Determine the [x, y] coordinate at the center of the cell enclosing the given text.  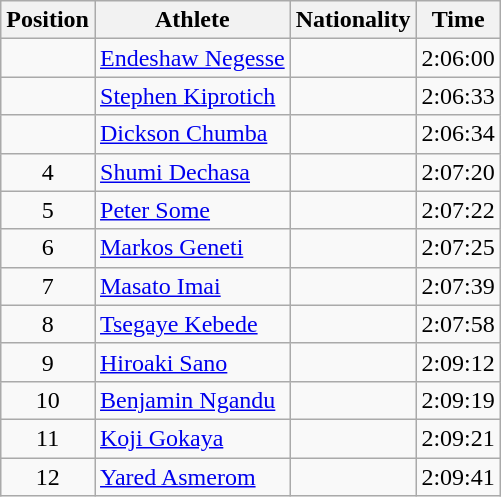
2:06:33 [458, 96]
2:09:12 [458, 362]
9 [48, 362]
8 [48, 324]
2:07:25 [458, 248]
2:07:39 [458, 286]
Koji Gokaya [192, 438]
5 [48, 210]
Shumi Dechasa [192, 172]
Tsegaye Kebede [192, 324]
Hiroaki Sano [192, 362]
Position [48, 20]
Benjamin Ngandu [192, 400]
Endeshaw Negesse [192, 58]
Peter Some [192, 210]
2:09:41 [458, 477]
Dickson Chumba [192, 134]
2:07:20 [458, 172]
4 [48, 172]
Stephen Kiprotich [192, 96]
2:07:22 [458, 210]
12 [48, 477]
Athlete [192, 20]
Markos Geneti [192, 248]
2:06:00 [458, 58]
Yared Asmerom [192, 477]
11 [48, 438]
2:06:34 [458, 134]
Time [458, 20]
7 [48, 286]
6 [48, 248]
2:07:58 [458, 324]
2:09:21 [458, 438]
Masato Imai [192, 286]
10 [48, 400]
2:09:19 [458, 400]
Nationality [353, 20]
